Locate the cell with the specified text and output its [x, y] center coordinate. 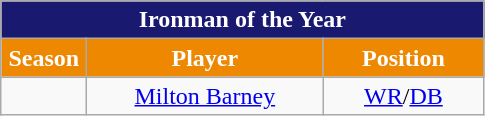
Player [205, 58]
Ironman of the Year [242, 20]
Milton Barney [205, 96]
WR/DB [404, 96]
Position [404, 58]
Season [44, 58]
